Search for the cell housing the specified text and yield its [X, Y] center coordinate. 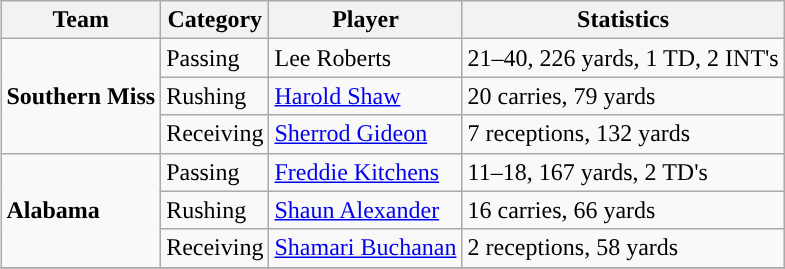
20 carries, 79 yards [623, 96]
Statistics [623, 20]
Team [81, 20]
21–40, 226 yards, 1 TD, 2 INT's [623, 58]
16 carries, 66 yards [623, 210]
Shaun Alexander [366, 210]
7 receptions, 132 yards [623, 134]
Southern Miss [81, 96]
Alabama [81, 210]
Freddie Kitchens [366, 172]
Category [215, 20]
Sherrod Gideon [366, 134]
11–18, 167 yards, 2 TD's [623, 172]
Player [366, 20]
Harold Shaw [366, 96]
Lee Roberts [366, 58]
2 receptions, 58 yards [623, 248]
Shamari Buchanan [366, 248]
